Determine the [X, Y] coordinate at the center of the cell enclosing the given text.  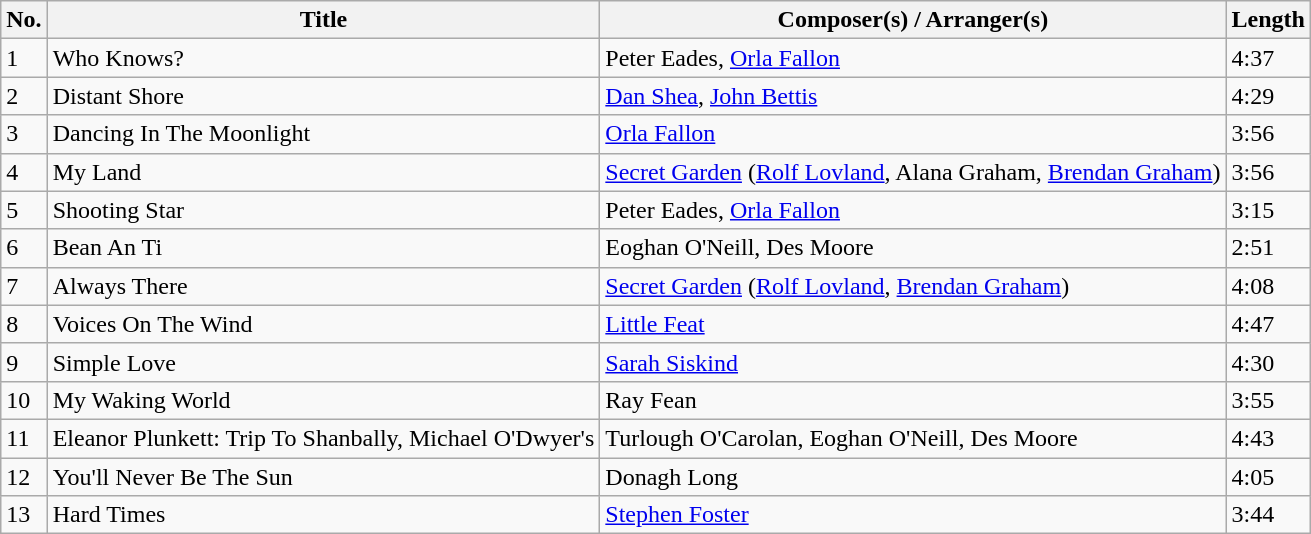
12 [24, 477]
Dancing In The Moonlight [324, 134]
You'll Never Be The Sun [324, 477]
Eleanor Plunkett: Trip To Shanbally, Michael O'Dwyer's [324, 438]
11 [24, 438]
My Land [324, 172]
Sarah Siskind [913, 362]
Ray Fean [913, 400]
10 [24, 400]
2 [24, 96]
3:44 [1268, 515]
4:05 [1268, 477]
No. [24, 20]
4:43 [1268, 438]
8 [24, 324]
Turlough O'Carolan, Eoghan O'Neill, Des Moore [913, 438]
Dan Shea, John Bettis [913, 96]
1 [24, 58]
4:37 [1268, 58]
Length [1268, 20]
Orla Fallon [913, 134]
4:08 [1268, 286]
My Waking World [324, 400]
4 [24, 172]
4:29 [1268, 96]
Composer(s) / Arranger(s) [913, 20]
Eoghan O'Neill, Des Moore [913, 248]
Little Feat [913, 324]
Stephen Foster [913, 515]
Shooting Star [324, 210]
4:47 [1268, 324]
9 [24, 362]
Voices On The Wind [324, 324]
Secret Garden (Rolf Lovland, Alana Graham, Brendan Graham) [913, 172]
Hard Times [324, 515]
Simple Love [324, 362]
13 [24, 515]
3:15 [1268, 210]
Donagh Long [913, 477]
7 [24, 286]
Secret Garden (Rolf Lovland, Brendan Graham) [913, 286]
4:30 [1268, 362]
6 [24, 248]
Bean An Ti [324, 248]
5 [24, 210]
Distant Shore [324, 96]
Title [324, 20]
2:51 [1268, 248]
3 [24, 134]
Who Knows? [324, 58]
Always There [324, 286]
3:55 [1268, 400]
